Detect which cell encompasses the target text, then output its (x, y) center coordinate. 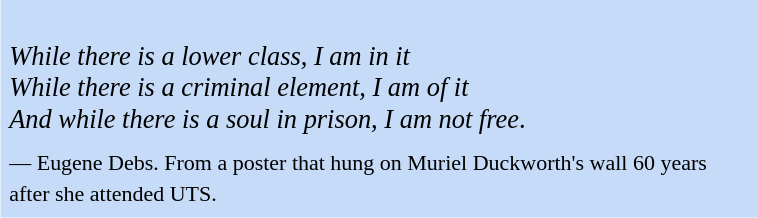
— Eugene Debs. From a poster that hung on Muriel Duckworth's wall 60 years after she attended UTS. (380, 177)
While there is a lower class, I am in it While there is a criminal element, I am of it And while there is a soul in prison, I am not free. (380, 72)
